Scan for the cell matching the given text and deliver its [x, y] coordinate at center. 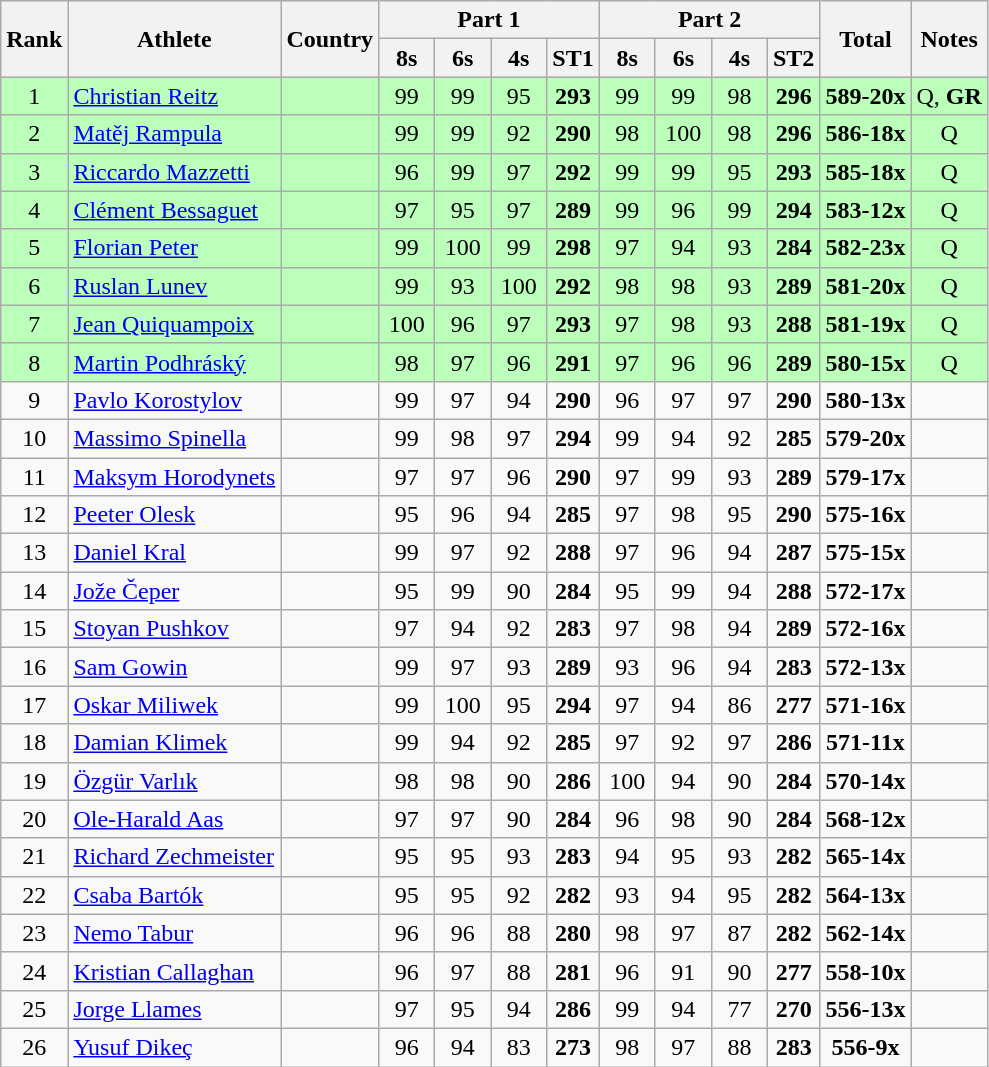
Jože Čeper [174, 591]
15 [34, 629]
86 [739, 705]
556-9x [866, 1047]
83 [519, 1047]
ST2 [793, 58]
2 [34, 134]
Christian Reitz [174, 96]
26 [34, 1047]
579-20x [866, 438]
Part 2 [710, 20]
13 [34, 553]
Q, GR [949, 96]
568-12x [866, 819]
22 [34, 895]
Jorge Llames [174, 1009]
281 [573, 971]
Oskar Miliwek [174, 705]
273 [573, 1047]
Rank [34, 39]
298 [573, 248]
ST1 [573, 58]
Florian Peter [174, 248]
571-16x [866, 705]
21 [34, 857]
1 [34, 96]
270 [793, 1009]
Maksym Horodynets [174, 477]
575-16x [866, 515]
580-13x [866, 400]
Ole-Harald Aas [174, 819]
7 [34, 324]
562-14x [866, 933]
Part 1 [490, 20]
Martin Podhráský [174, 362]
581-19x [866, 324]
586-18x [866, 134]
575-15x [866, 553]
Damian Klimek [174, 743]
10 [34, 438]
565-14x [866, 857]
556-13x [866, 1009]
91 [683, 971]
Csaba Bartók [174, 895]
17 [34, 705]
583-12x [866, 210]
579-17x [866, 477]
582-23x [866, 248]
Nemo Tabur [174, 933]
571-11x [866, 743]
14 [34, 591]
8 [34, 362]
Ruslan Lunev [174, 286]
Massimo Spinella [174, 438]
280 [573, 933]
581-20x [866, 286]
Daniel Kral [174, 553]
20 [34, 819]
Kristian Callaghan [174, 971]
25 [34, 1009]
572-17x [866, 591]
572-13x [866, 667]
6 [34, 286]
558-10x [866, 971]
77 [739, 1009]
Özgür Varlık [174, 781]
589-20x [866, 96]
570-14x [866, 781]
12 [34, 515]
11 [34, 477]
5 [34, 248]
24 [34, 971]
Pavlo Korostylov [174, 400]
Stoyan Pushkov [174, 629]
580-15x [866, 362]
18 [34, 743]
572-16x [866, 629]
Matěj Rampula [174, 134]
16 [34, 667]
9 [34, 400]
287 [793, 553]
Yusuf Dikeç [174, 1047]
Notes [949, 39]
Jean Quiquampoix [174, 324]
Athlete [174, 39]
585-18x [866, 172]
564-13x [866, 895]
4 [34, 210]
Richard Zechmeister [174, 857]
Sam Gowin [174, 667]
3 [34, 172]
87 [739, 933]
23 [34, 933]
Clément Bessaguet [174, 210]
19 [34, 781]
291 [573, 362]
Peeter Olesk [174, 515]
Total [866, 39]
Riccardo Mazzetti [174, 172]
Country [330, 39]
